Search for the cell housing the specified text and yield its [x, y] center coordinate. 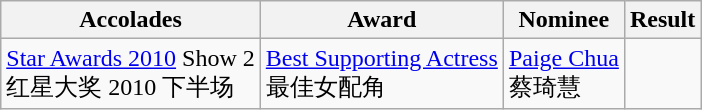
Nominee [564, 20]
Star Awards 2010 Show 2 红星大奖 2010 下半场 [131, 74]
Award [382, 20]
Accolades [131, 20]
Best Supporting Actress 最佳女配角 [382, 74]
Result [662, 20]
Paige Chua 蔡琦慧 [564, 74]
